Identify which cell holds the provided text, then report its (x, y) central coordinate. 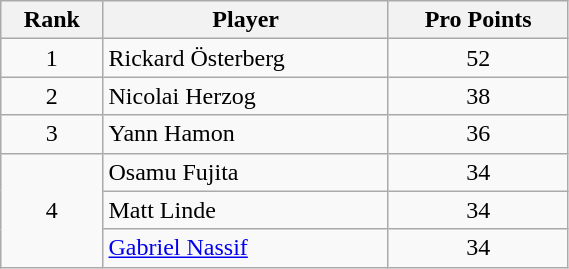
4 (52, 210)
Pro Points (478, 20)
Nicolai Herzog (246, 96)
Osamu Fujita (246, 172)
3 (52, 134)
Yann Hamon (246, 134)
Player (246, 20)
Gabriel Nassif (246, 248)
Rickard Österberg (246, 58)
Matt Linde (246, 210)
38 (478, 96)
1 (52, 58)
Rank (52, 20)
52 (478, 58)
2 (52, 96)
36 (478, 134)
